Output the [x, y] coordinate of the center of the cell containing the given text.  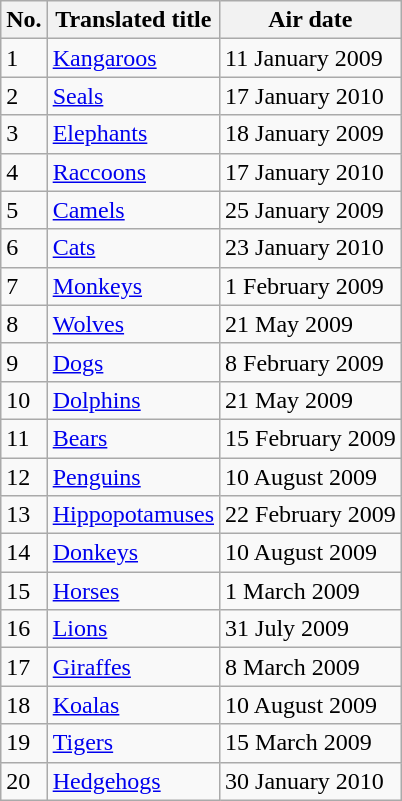
31 July 2009 [311, 629]
Air date [311, 20]
11 [24, 438]
Donkeys [133, 553]
22 February 2009 [311, 515]
Monkeys [133, 286]
Wolves [133, 324]
15 March 2009 [311, 743]
Seals [133, 96]
Hippopotamuses [133, 515]
20 [24, 781]
17 [24, 667]
Raccoons [133, 172]
6 [24, 248]
8 March 2009 [311, 667]
30 January 2010 [311, 781]
15 February 2009 [311, 438]
14 [24, 553]
5 [24, 210]
Bears [133, 438]
Tigers [133, 743]
3 [24, 134]
Penguins [133, 477]
11 January 2009 [311, 58]
25 January 2009 [311, 210]
8 February 2009 [311, 362]
4 [24, 172]
15 [24, 591]
Hedgehogs [133, 781]
Lions [133, 629]
Dolphins [133, 400]
1 March 2009 [311, 591]
7 [24, 286]
19 [24, 743]
Koalas [133, 705]
Camels [133, 210]
Giraffes [133, 667]
2 [24, 96]
16 [24, 629]
23 January 2010 [311, 248]
No. [24, 20]
10 [24, 400]
8 [24, 324]
Translated title [133, 20]
Kangaroos [133, 58]
18 January 2009 [311, 134]
12 [24, 477]
9 [24, 362]
18 [24, 705]
Cats [133, 248]
Dogs [133, 362]
1 February 2009 [311, 286]
Horses [133, 591]
13 [24, 515]
Elephants [133, 134]
1 [24, 58]
